Return the [x, y] coordinate for the center point of the cell that contains the specified text.  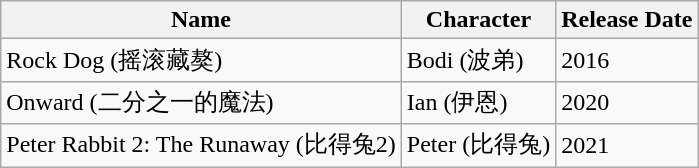
2021 [627, 146]
Ian (伊恩) [478, 102]
Rock Dog (摇滚藏獒) [202, 60]
Release Date [627, 20]
Onward (二分之一的魔法) [202, 102]
Character [478, 20]
2016 [627, 60]
Peter Rabbit 2: The Runaway (比得兔2) [202, 146]
Bodi (波弟) [478, 60]
Name [202, 20]
Peter (比得兔) [478, 146]
2020 [627, 102]
